Search for the cell housing the specified text and yield its (x, y) center coordinate. 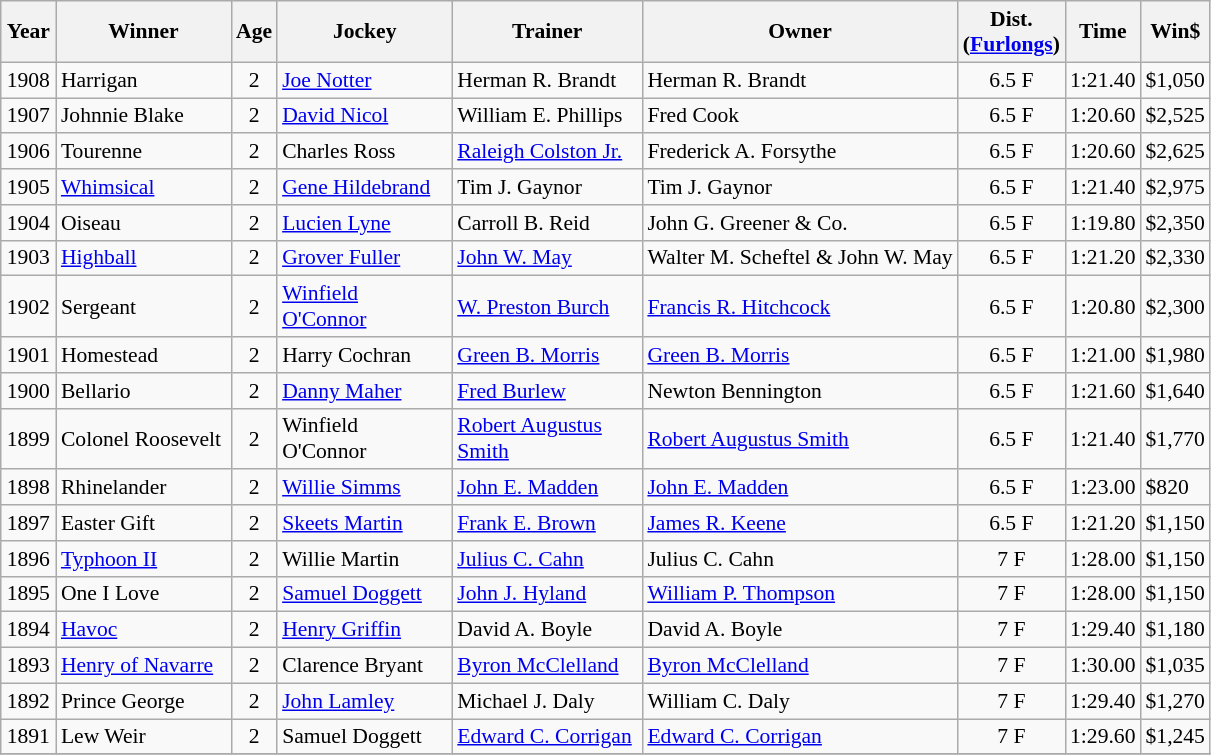
1893 (28, 666)
1902 (28, 306)
1895 (28, 594)
Fred Cook (800, 116)
Newton Bennington (800, 391)
One I Love (144, 594)
Homestead (144, 355)
$1,770 (1174, 438)
$2,350 (1174, 223)
1899 (28, 438)
1900 (28, 391)
1901 (28, 355)
1:23.00 (1102, 488)
1:21.00 (1102, 355)
1908 (28, 80)
Age (254, 32)
1894 (28, 630)
1892 (28, 701)
1907 (28, 116)
John G. Greener & Co. (800, 223)
Trainer (547, 32)
Fred Burlew (547, 391)
$2,975 (1174, 187)
John J. Hyland (547, 594)
Skeets Martin (364, 523)
Rhinelander (144, 488)
Colonel Roosevelt (144, 438)
Grover Fuller (364, 258)
Danny Maher (364, 391)
Lucien Lyne (364, 223)
Dist. (Furlongs) (1012, 32)
Carroll B. Reid (547, 223)
Jockey (364, 32)
Winner (144, 32)
$1,980 (1174, 355)
$2,625 (1174, 152)
1898 (28, 488)
1906 (28, 152)
Willie Simms (364, 488)
John Lamley (364, 701)
1:20.80 (1102, 306)
Whimsical (144, 187)
Year (28, 32)
$1,270 (1174, 701)
1903 (28, 258)
1:30.00 (1102, 666)
Frank E. Brown (547, 523)
Win$ (1174, 32)
Willie Martin (364, 559)
Francis R. Hitchcock (800, 306)
1904 (28, 223)
Havoc (144, 630)
Henry Griffin (364, 630)
Easter Gift (144, 523)
Joe Notter (364, 80)
Walter M. Scheftel & John W. May (800, 258)
Frederick A. Forsythe (800, 152)
Michael J. Daly (547, 701)
W. Preston Burch (547, 306)
Raleigh Colston Jr. (547, 152)
Harrigan (144, 80)
David Nicol (364, 116)
$2,300 (1174, 306)
Prince George (144, 701)
William C. Daly (800, 701)
Henry of Navarre (144, 666)
$1,035 (1174, 666)
William E. Phillips (547, 116)
Bellario (144, 391)
Typhoon II (144, 559)
Harry Cochran (364, 355)
Tourenne (144, 152)
Gene Hildebrand (364, 187)
1905 (28, 187)
$1,050 (1174, 80)
1:29.60 (1102, 737)
$1,245 (1174, 737)
$1,180 (1174, 630)
Highball (144, 258)
John W. May (547, 258)
Charles Ross (364, 152)
1:19.80 (1102, 223)
$1,640 (1174, 391)
$2,525 (1174, 116)
Lew Weir (144, 737)
Oiseau (144, 223)
William P. Thompson (800, 594)
James R. Keene (800, 523)
Johnnie Blake (144, 116)
Sergeant (144, 306)
Clarence Bryant (364, 666)
Owner (800, 32)
1896 (28, 559)
1891 (28, 737)
Time (1102, 32)
$2,330 (1174, 258)
1897 (28, 523)
$820 (1174, 488)
1:21.60 (1102, 391)
